Output the (x, y) coordinate of the center of the cell containing the given text.  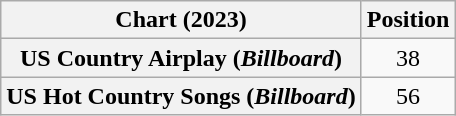
38 (408, 58)
56 (408, 96)
US Country Airplay (Billboard) (181, 58)
Chart (2023) (181, 20)
US Hot Country Songs (Billboard) (181, 96)
Position (408, 20)
